Provide the [X, Y] coordinate of the cell's center where the given text is located.  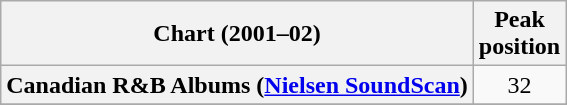
Peakposition [519, 34]
Chart (2001–02) [238, 34]
Canadian R&B Albums (Nielsen SoundScan) [238, 85]
32 [519, 85]
